For the text-containing cell, return its midpoint in (X, Y) coordinate format. 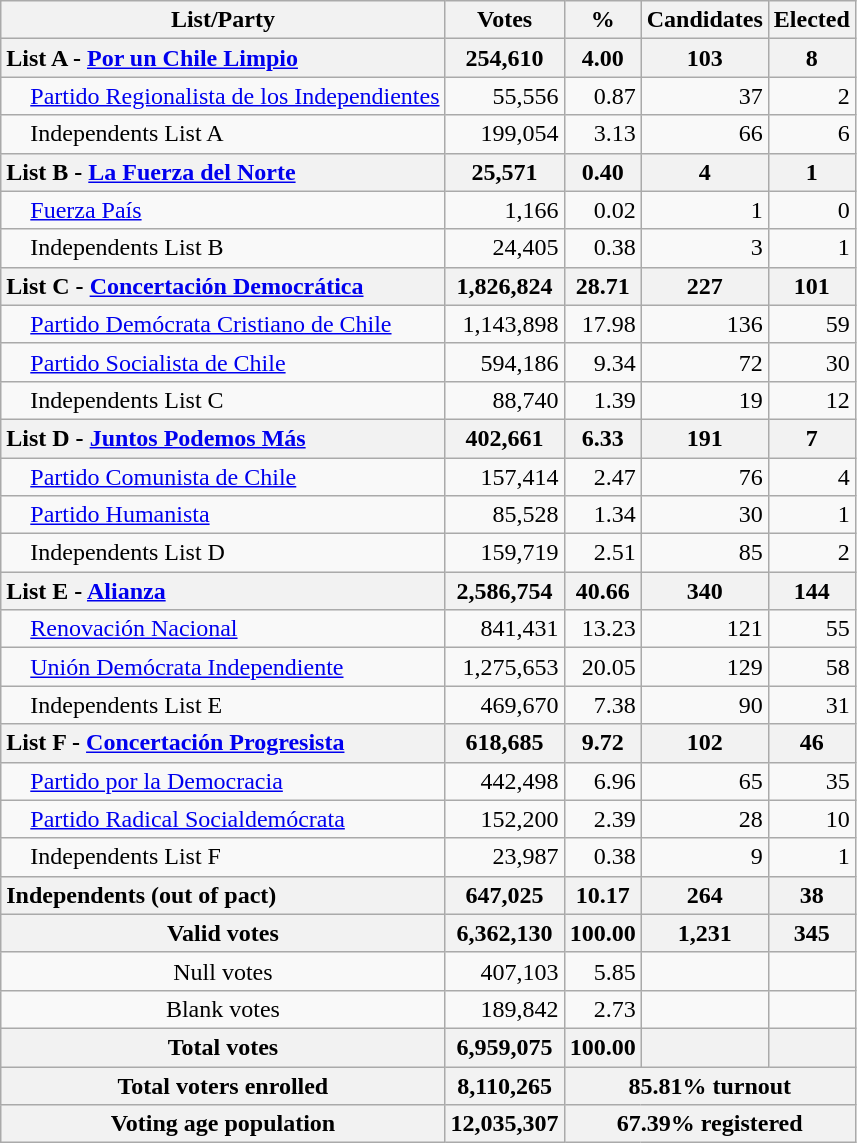
55,556 (504, 96)
List A - Por un Chile Limpio (223, 58)
6.96 (602, 781)
144 (812, 591)
Partido Demócrata Cristiano de Chile (223, 324)
37 (704, 96)
159,719 (504, 553)
157,414 (504, 477)
Independents List F (223, 857)
List F - Concertación Progresista (223, 743)
13.23 (602, 629)
9.34 (602, 362)
31 (812, 705)
28.71 (602, 286)
66 (704, 134)
Independents List B (223, 248)
7 (812, 438)
2,586,754 (504, 591)
7.38 (602, 705)
Elected (812, 20)
38 (812, 895)
Blank votes (223, 1009)
2.47 (602, 477)
Votes (504, 20)
58 (812, 667)
88,740 (504, 400)
340 (704, 591)
402,661 (504, 438)
List E - Alianza (223, 591)
102 (704, 743)
Unión Demócrata Independiente (223, 667)
Independents (out of pact) (223, 895)
101 (812, 286)
2.39 (602, 819)
469,670 (504, 705)
136 (704, 324)
5.85 (602, 971)
10.17 (602, 895)
841,431 (504, 629)
2.73 (602, 1009)
264 (704, 895)
4.00 (602, 58)
12,035,307 (504, 1124)
55 (812, 629)
Valid votes (223, 933)
1.39 (602, 400)
1,166 (504, 210)
3.13 (602, 134)
129 (704, 667)
Independents List A (223, 134)
9 (704, 857)
Partido Radical Socialdemócrata (223, 819)
90 (704, 705)
72 (704, 362)
59 (812, 324)
1.34 (602, 515)
35 (812, 781)
10 (812, 819)
189,842 (504, 1009)
Independents List E (223, 705)
Partido Socialista de Chile (223, 362)
List/Party (223, 20)
25,571 (504, 172)
28 (704, 819)
152,200 (504, 819)
19 (704, 400)
0.02 (602, 210)
List C - Concertación Democrática (223, 286)
List D - Juntos Podemos Más (223, 438)
Renovación Nacional (223, 629)
103 (704, 58)
85,528 (504, 515)
9.72 (602, 743)
Partido Comunista de Chile (223, 477)
1,231 (704, 933)
6.33 (602, 438)
Partido Humanista (223, 515)
17.98 (602, 324)
85 (704, 553)
40.66 (602, 591)
2.51 (602, 553)
407,103 (504, 971)
0.40 (602, 172)
67.39% registered (710, 1124)
191 (704, 438)
6,959,075 (504, 1047)
0.87 (602, 96)
Candidates (704, 20)
24,405 (504, 248)
Voting age population (223, 1124)
199,054 (504, 134)
Total voters enrolled (223, 1085)
20.05 (602, 667)
% (602, 20)
1,275,653 (504, 667)
8 (812, 58)
Partido por la Democracia (223, 781)
Null votes (223, 971)
List B - La Fuerza del Norte (223, 172)
Partido Regionalista de los Independientes (223, 96)
6 (812, 134)
Independents List D (223, 553)
618,685 (504, 743)
6,362,130 (504, 933)
Independents List C (223, 400)
254,610 (504, 58)
23,987 (504, 857)
3 (704, 248)
8,110,265 (504, 1085)
121 (704, 629)
Total votes (223, 1047)
1,143,898 (504, 324)
65 (704, 781)
12 (812, 400)
227 (704, 286)
442,498 (504, 781)
1,826,824 (504, 286)
85.81% turnout (710, 1085)
0 (812, 210)
76 (704, 477)
345 (812, 933)
Fuerza País (223, 210)
46 (812, 743)
594,186 (504, 362)
647,025 (504, 895)
